Extract the (X, Y) coordinate from the center of the cell holding the provided text.  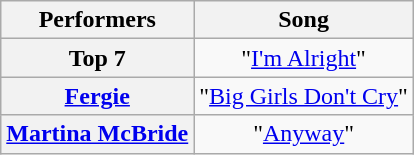
Martina McBride (98, 134)
Performers (98, 20)
"I'm Alright" (304, 58)
Fergie (98, 96)
"Big Girls Don't Cry" (304, 96)
Top 7 (98, 58)
Song (304, 20)
"Anyway" (304, 134)
